Output the [x, y] coordinate of the center of the cell containing the given text.  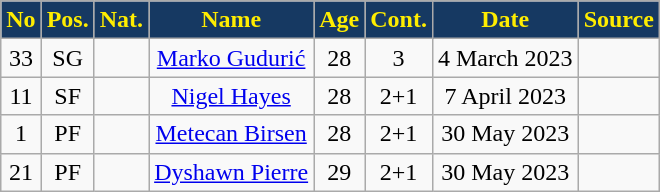
1 [21, 134]
SG [68, 58]
Dyshawn Pierre [232, 172]
Nigel Hayes [232, 96]
Name [232, 20]
21 [21, 172]
Age [340, 20]
7 April 2023 [505, 96]
Nat. [121, 20]
29 [340, 172]
11 [21, 96]
33 [21, 58]
Marko Gudurić [232, 58]
Date [505, 20]
3 [399, 58]
Pos. [68, 20]
No [21, 20]
4 March 2023 [505, 58]
Cont. [399, 20]
Source [618, 20]
SF [68, 96]
Metecan Birsen [232, 134]
